Extract the (X, Y) coordinate from the center of the cell holding the provided text.  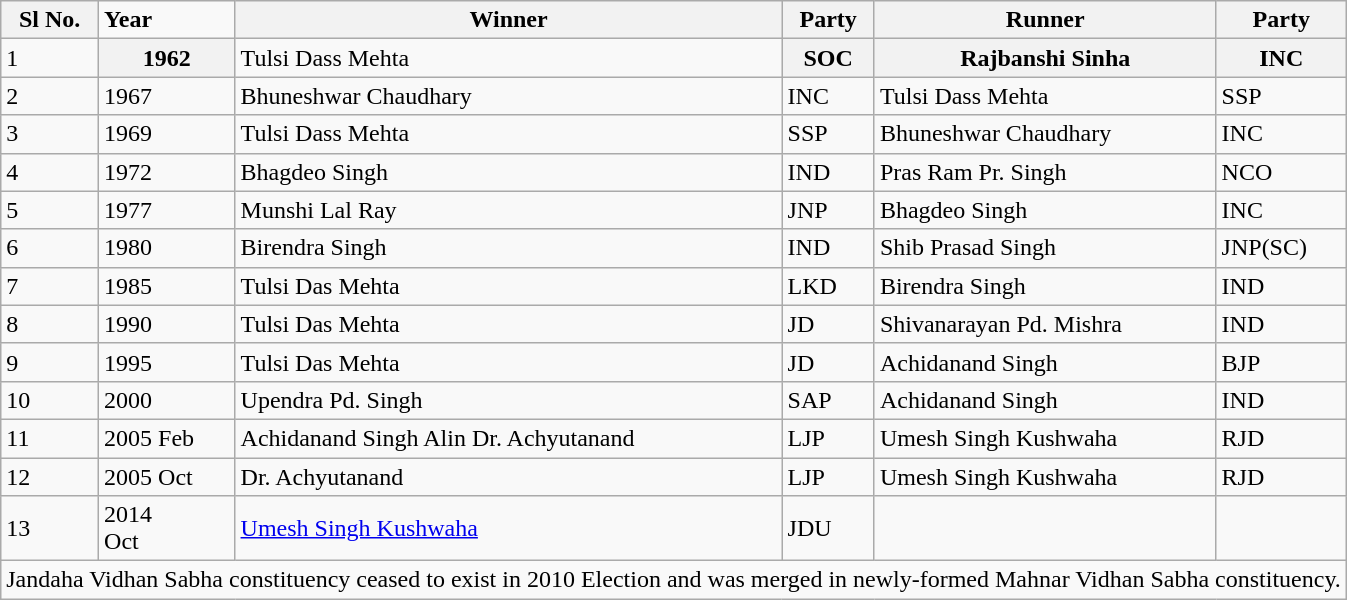
JDU (828, 528)
JNP(SC) (1281, 248)
1969 (167, 134)
1980 (167, 248)
Munshi Lal Ray (508, 210)
6 (50, 248)
Sl No. (50, 20)
2014Oct (167, 528)
LKD (828, 286)
Pras Ram Pr. Singh (1045, 172)
11 (50, 438)
1995 (167, 362)
7 (50, 286)
1990 (167, 324)
10 (50, 400)
Achidanand Singh Alin Dr. Achyutanand (508, 438)
5 (50, 210)
1 (50, 58)
Rajbanshi Sinha (1045, 58)
1977 (167, 210)
2 (50, 96)
9 (50, 362)
Dr. Achyutanand (508, 477)
2005 Feb (167, 438)
JNP (828, 210)
4 (50, 172)
Runner (1045, 20)
2005 Oct (167, 477)
Jandaha Vidhan Sabha constituency ceased to exist in 2010 Election and was merged in newly-formed Mahnar Vidhan Sabha constituency. (674, 580)
1972 (167, 172)
3 (50, 134)
Upendra Pd. Singh (508, 400)
Shib Prasad Singh (1045, 248)
12 (50, 477)
1962 (167, 58)
Shivanarayan Pd. Mishra (1045, 324)
Year (167, 20)
8 (50, 324)
SOC (828, 58)
Winner (508, 20)
13 (50, 528)
NCO (1281, 172)
1985 (167, 286)
1967 (167, 96)
BJP (1281, 362)
SAP (828, 400)
2000 (167, 400)
